Search for the cell housing the specified text and yield its [X, Y] center coordinate. 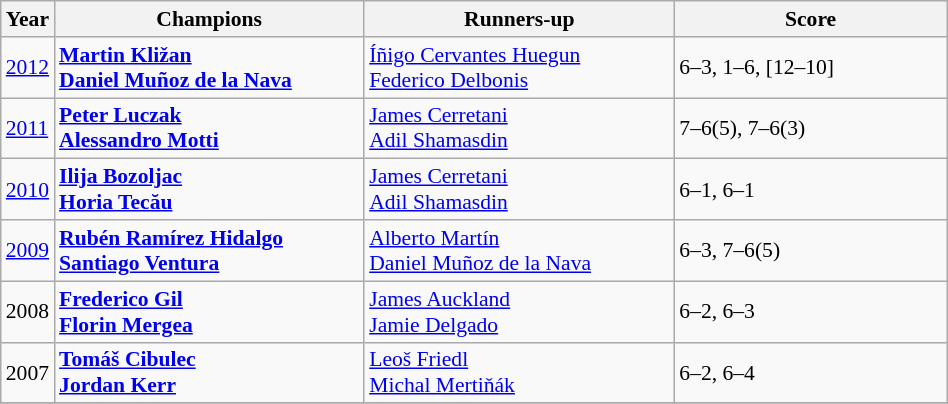
6–2, 6–3 [810, 312]
Score [810, 19]
Peter Luczak Alessandro Motti [209, 128]
James Auckland Jamie Delgado [519, 312]
Tomáš Cibulec Jordan Kerr [209, 372]
2008 [28, 312]
Leoš Friedl Michal Mertiňák [519, 372]
Frederico Gil Florin Mergea [209, 312]
Íñigo Cervantes Huegun Federico Delbonis [519, 68]
6–2, 6–4 [810, 372]
Rubén Ramírez Hidalgo Santiago Ventura [209, 250]
2012 [28, 68]
2007 [28, 372]
Alberto Martín Daniel Muñoz de la Nava [519, 250]
6–3, 7–6(5) [810, 250]
Ilija Bozoljac Horia Tecău [209, 190]
2011 [28, 128]
2009 [28, 250]
6–3, 1–6, [12–10] [810, 68]
6–1, 6–1 [810, 190]
Martin Kližan Daniel Muñoz de la Nava [209, 68]
2010 [28, 190]
Champions [209, 19]
Runners-up [519, 19]
Year [28, 19]
7–6(5), 7–6(3) [810, 128]
